Locate the cell with the specified text and output its (x, y) center coordinate. 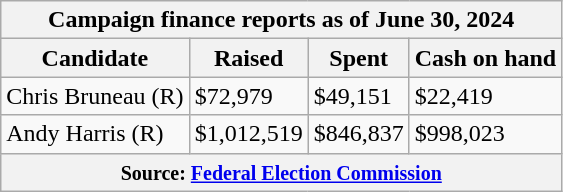
$49,151 (358, 96)
Andy Harris (R) (95, 134)
Spent (358, 58)
$998,023 (485, 134)
Cash on hand (485, 58)
Campaign finance reports as of June 30, 2024 (282, 20)
$1,012,519 (248, 134)
$22,419 (485, 96)
Source: Federal Election Commission (282, 172)
Candidate (95, 58)
Raised (248, 58)
$846,837 (358, 134)
Chris Bruneau (R) (95, 96)
$72,979 (248, 96)
